Detect which cell encompasses the target text, then output its [x, y] center coordinate. 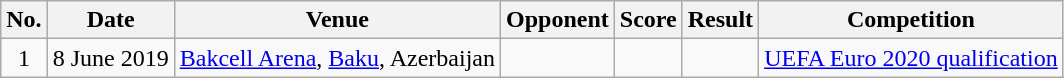
No. [24, 20]
1 [24, 58]
Opponent [558, 20]
Score [648, 20]
Bakcell Arena, Baku, Azerbaijan [337, 58]
Result [720, 20]
8 June 2019 [110, 58]
Venue [337, 20]
Date [110, 20]
UEFA Euro 2020 qualification [912, 58]
Competition [912, 20]
